Output the (X, Y) coordinate of the center of the cell containing the given text.  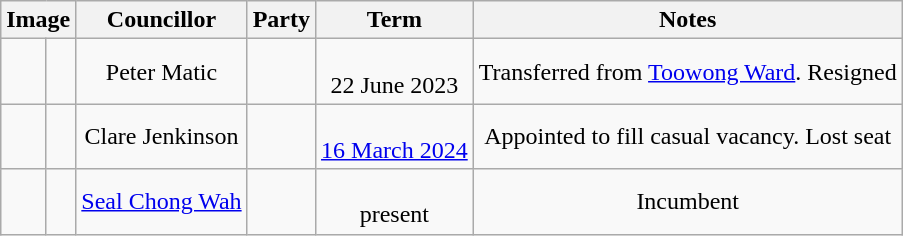
Image (38, 20)
Peter Matic (162, 72)
Appointed to fill casual vacancy. Lost seat (688, 136)
Councillor (162, 20)
Clare Jenkinson (162, 136)
16 March 2024 (395, 136)
Notes (688, 20)
Party (281, 20)
22 June 2023 (395, 72)
Incumbent (688, 202)
present (395, 202)
Seal Chong Wah (162, 202)
Transferred from Toowong Ward. Resigned (688, 72)
Term (395, 20)
